From the cell containing the given text, extract its center point as [x, y] coordinate. 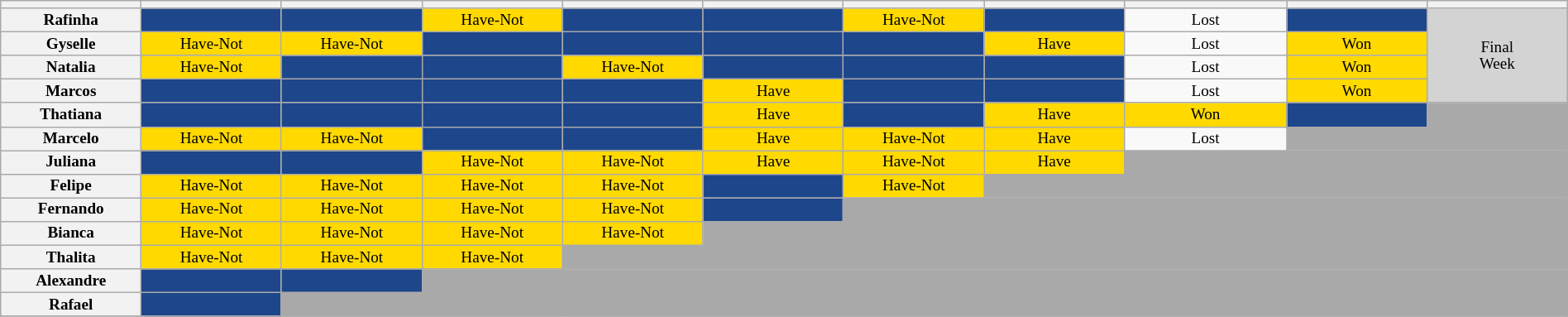
Natalia [71, 68]
Marcos [71, 91]
Rafael [71, 305]
Gyselle [71, 43]
Thalita [71, 257]
Felipe [71, 185]
Rafinha [71, 20]
Bianca [71, 233]
Alexandre [71, 281]
Marcelo [71, 139]
Fernando [71, 210]
FinalWeek [1497, 56]
Thatiana [71, 114]
Juliana [71, 162]
